Search for the cell housing the specified text and yield its (x, y) center coordinate. 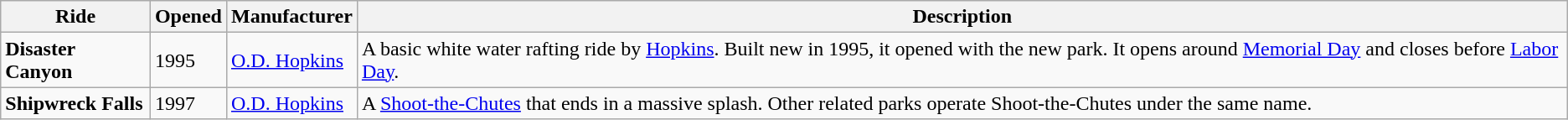
1995 (188, 60)
Ride (75, 17)
Manufacturer (291, 17)
1997 (188, 103)
Opened (188, 17)
Description (962, 17)
A Shoot-the-Chutes that ends in a massive splash. Other related parks operate Shoot-the-Chutes under the same name. (962, 103)
Disaster Canyon (75, 60)
Shipwreck Falls (75, 103)
